Output the [X, Y] coordinate of the center of the cell containing the given text.  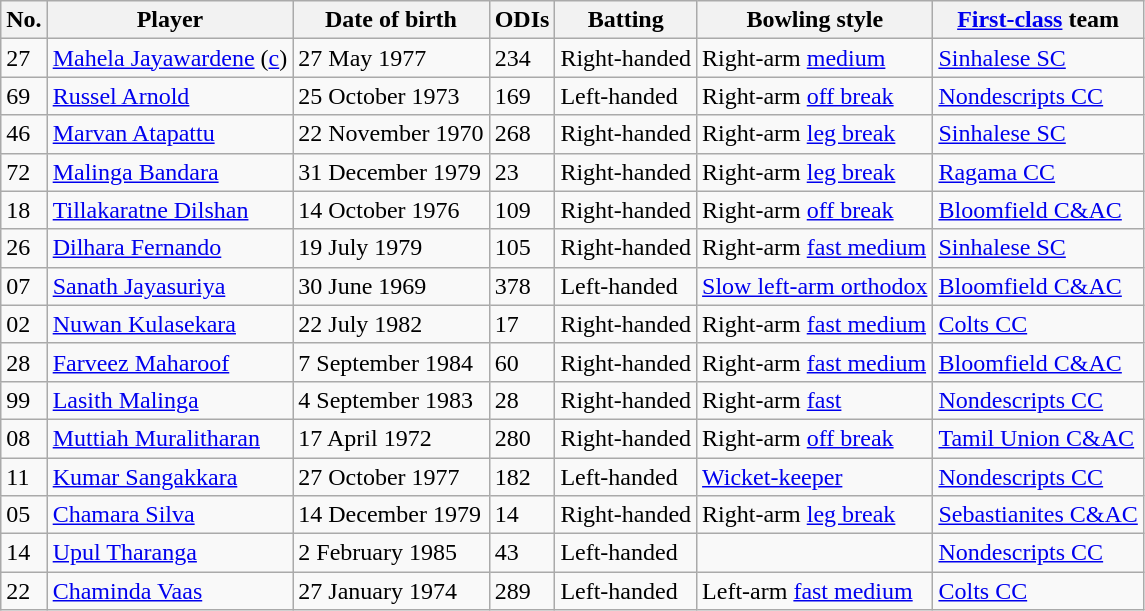
27 May 1977 [391, 58]
2 February 1985 [391, 553]
105 [522, 248]
Sebastianites C&AC [1038, 515]
Tillakaratne Dilshan [170, 210]
11 [24, 477]
27 October 1977 [391, 477]
Right-arm medium [815, 58]
69 [24, 96]
7 September 1984 [391, 362]
19 July 1979 [391, 248]
Ragama CC [1038, 172]
Bowling style [815, 20]
Muttiah Muralitharan [170, 438]
No. [24, 20]
Left-arm fast medium [815, 591]
ODIs [522, 20]
14 October 1976 [391, 210]
Marvan Atapattu [170, 134]
27 [24, 58]
378 [522, 286]
Slow left-arm orthodox [815, 286]
Nuwan Kulasekara [170, 324]
182 [522, 477]
234 [522, 58]
72 [24, 172]
Right-arm fast [815, 400]
17 April 1972 [391, 438]
Mahela Jayawardene (c) [170, 58]
Kumar Sangakkara [170, 477]
Batting [626, 20]
Upul Tharanga [170, 553]
Wicket-keeper [815, 477]
99 [24, 400]
Farveez Maharoof [170, 362]
22 [24, 591]
Sanath Jayasuriya [170, 286]
Chamara Silva [170, 515]
22 November 1970 [391, 134]
31 December 1979 [391, 172]
Tamil Union C&AC [1038, 438]
60 [522, 362]
30 June 1969 [391, 286]
280 [522, 438]
22 July 1982 [391, 324]
02 [24, 324]
109 [522, 210]
05 [24, 515]
27 January 1974 [391, 591]
Malinga Bandara [170, 172]
289 [522, 591]
Chaminda Vaas [170, 591]
169 [522, 96]
07 [24, 286]
First-class team [1038, 20]
43 [522, 553]
17 [522, 324]
268 [522, 134]
Date of birth [391, 20]
23 [522, 172]
26 [24, 248]
Player [170, 20]
4 September 1983 [391, 400]
46 [24, 134]
25 October 1973 [391, 96]
Russel Arnold [170, 96]
14 December 1979 [391, 515]
18 [24, 210]
08 [24, 438]
Dilhara Fernando [170, 248]
Lasith Malinga [170, 400]
